Identify which cell holds the provided text, then report its [x, y] central coordinate. 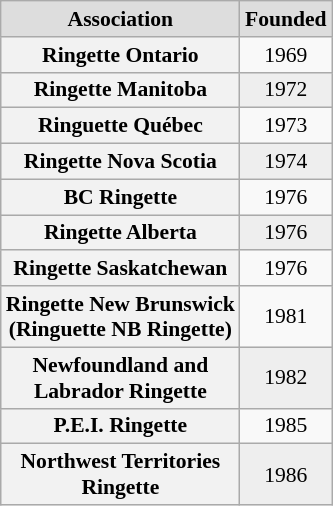
Ringette Manitoba [120, 90]
Northwest TerritoriesRingette [120, 474]
1973 [286, 126]
1982 [286, 378]
Ringette New Brunswick(Ringuette NB Ringette) [120, 316]
1985 [286, 426]
1974 [286, 162]
Ringette Saskatchewan [120, 269]
Founded [286, 19]
P.E.I. Ringette [120, 426]
Ringuette Québec [120, 126]
Ringette Ontario [120, 55]
1981 [286, 316]
1972 [286, 90]
1986 [286, 474]
BC Ringette [120, 197]
1969 [286, 55]
Association [120, 19]
Ringette Alberta [120, 233]
Newfoundland and Labrador Ringette [120, 378]
Ringette Nova Scotia [120, 162]
